Capture the cell that displays the provided text and extract its [X, Y] central coordinate. 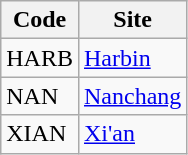
HARB [40, 58]
XIAN [40, 134]
Nanchang [132, 96]
Site [132, 20]
NAN [40, 96]
Code [40, 20]
Harbin [132, 58]
Xi'an [132, 134]
